Detect which cell encompasses the target text, then output its [X, Y] center coordinate. 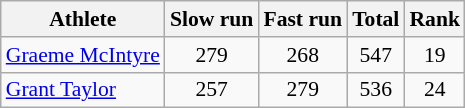
Grant Taylor [83, 90]
Rank [434, 19]
547 [376, 55]
Total [376, 19]
536 [376, 90]
24 [434, 90]
268 [302, 55]
Fast run [302, 19]
257 [212, 90]
Graeme McIntyre [83, 55]
Slow run [212, 19]
19 [434, 55]
Athlete [83, 19]
